Capture the cell that displays the provided text and extract its (x, y) central coordinate. 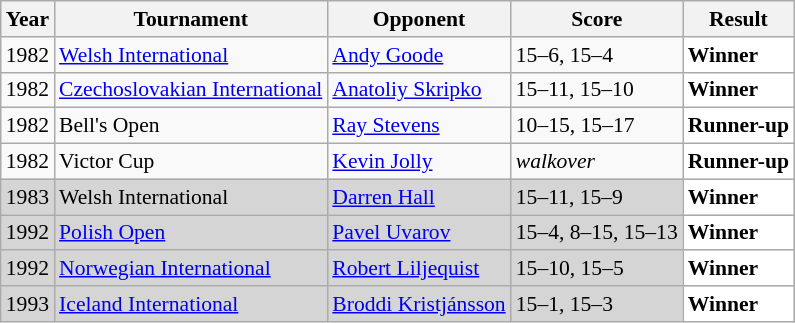
Result (738, 19)
1993 (28, 304)
10–15, 15–17 (597, 126)
Victor Cup (190, 162)
Iceland International (190, 304)
Norwegian International (190, 269)
15–1, 15–3 (597, 304)
Broddi Kristjánsson (418, 304)
Polish Open (190, 233)
15–4, 8–15, 15–13 (597, 233)
Bell's Open (190, 126)
Kevin Jolly (418, 162)
Anatoliy Skripko (418, 90)
Score (597, 19)
15–6, 15–4 (597, 55)
Czechoslovakian International (190, 90)
15–11, 15–9 (597, 197)
Pavel Uvarov (418, 233)
Year (28, 19)
1983 (28, 197)
walkover (597, 162)
Opponent (418, 19)
Ray Stevens (418, 126)
15–11, 15–10 (597, 90)
Robert Liljequist (418, 269)
Darren Hall (418, 197)
15–10, 15–5 (597, 269)
Tournament (190, 19)
Andy Goode (418, 55)
